Find where the given text appears and provide that cell's center as (X, Y) coordinate. 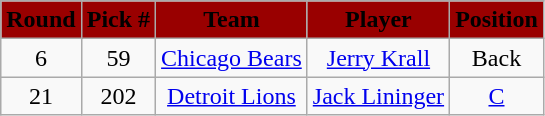
Pick # (118, 20)
Round (41, 20)
Chicago Bears (232, 58)
6 (41, 58)
59 (118, 58)
C (497, 96)
Jerry Krall (378, 58)
Jack Lininger (378, 96)
Position (497, 20)
21 (41, 96)
202 (118, 96)
Player (378, 20)
Back (497, 58)
Detroit Lions (232, 96)
Team (232, 20)
